Return the (x, y) coordinate for the center point of the cell that contains the specified text.  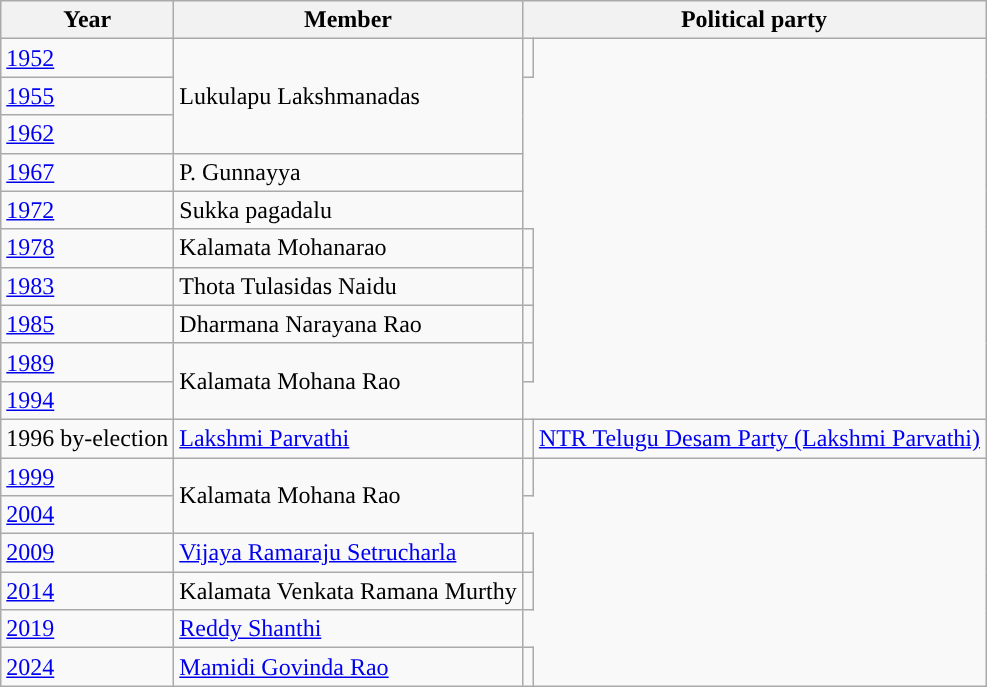
1967 (88, 172)
1955 (88, 96)
2024 (88, 667)
Dharmana Narayana Rao (348, 324)
Year (88, 20)
Member (348, 20)
1985 (88, 324)
P. Gunnayya (348, 172)
2009 (88, 553)
Political party (754, 20)
Lakshmi Parvathi (348, 438)
1999 (88, 477)
NTR Telugu Desam Party (Lakshmi Parvathi) (759, 438)
2014 (88, 591)
1952 (88, 58)
Sukka pagadalu (348, 210)
1978 (88, 248)
1962 (88, 134)
1996 by-election (88, 438)
Kalamata Venkata Ramana Murthy (348, 591)
1994 (88, 400)
2019 (88, 629)
Lukulapu Lakshmanadas (348, 96)
2004 (88, 515)
Thota Tulasidas Naidu (348, 286)
Reddy Shanthi (348, 629)
1989 (88, 362)
1972 (88, 210)
1983 (88, 286)
Kalamata Mohanarao (348, 248)
Mamidi Govinda Rao (348, 667)
Vijaya Ramaraju Setrucharla (348, 553)
